Output the [X, Y] coordinate of the center of the cell containing the given text.  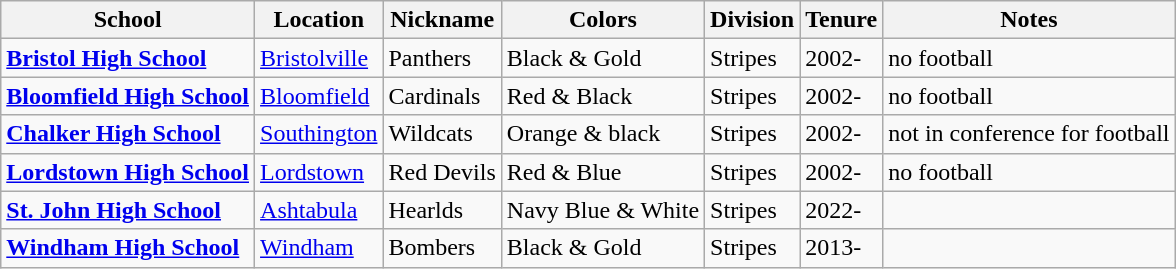
Red & Black [602, 96]
Windham High School [128, 248]
Lordstown [319, 172]
Bristolville [319, 58]
Cardinals [442, 96]
Red & Blue [602, 172]
Orange & black [602, 134]
School [128, 20]
Southington [319, 134]
Windham [319, 248]
Panthers [442, 58]
Ashtabula [319, 210]
Bristol High School [128, 58]
2022- [842, 210]
Location [319, 20]
Bombers [442, 248]
Lordstown High School [128, 172]
Chalker High School [128, 134]
Bloomfield High School [128, 96]
Wildcats [442, 134]
2013- [842, 248]
Navy Blue & White [602, 210]
not in conference for football [1029, 134]
Tenure [842, 20]
Hearlds [442, 210]
Notes [1029, 20]
Bloomfield [319, 96]
Colors [602, 20]
Nickname [442, 20]
Division [752, 20]
Red Devils [442, 172]
St. John High School [128, 210]
